Provide the [X, Y] coordinate of the cell's center where the given text is located.  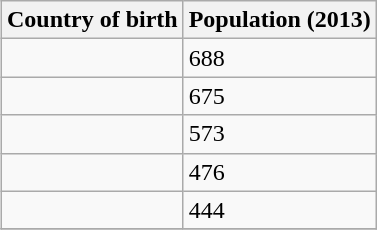
573 [280, 134]
Country of birth [92, 20]
688 [280, 58]
Population (2013) [280, 20]
675 [280, 96]
444 [280, 210]
476 [280, 172]
